Capture the cell that displays the provided text and extract its (X, Y) central coordinate. 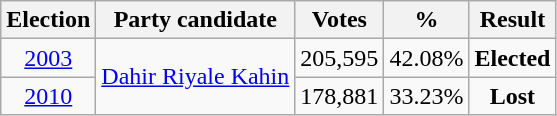
33.23% (426, 96)
Party candidate (196, 20)
2010 (48, 96)
Elected (512, 58)
Dahir Riyale Kahin (196, 77)
42.08% (426, 58)
Votes (340, 20)
2003 (48, 58)
Election (48, 20)
205,595 (340, 58)
178,881 (340, 96)
Lost (512, 96)
Result (512, 20)
% (426, 20)
